Pinpoint the cell where the given text exists, returning its (x, y) midpoint coordinate. 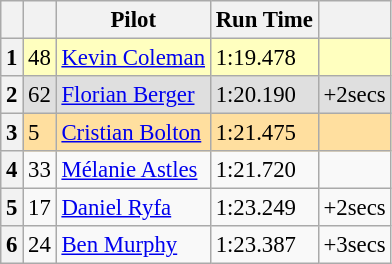
Run Time (264, 20)
Mélanie Astles (133, 170)
1:21.720 (264, 170)
Florian Berger (133, 95)
48 (40, 58)
3 (12, 133)
1:20.190 (264, 95)
1:23.249 (264, 208)
1:19.478 (264, 58)
33 (40, 170)
62 (40, 95)
Cristian Bolton (133, 133)
1:21.475 (264, 133)
4 (12, 170)
1:23.387 (264, 245)
Daniel Ryfa (133, 208)
1 (12, 58)
6 (12, 245)
2 (12, 95)
Kevin Coleman (133, 58)
24 (40, 245)
+3secs (354, 245)
Pilot (133, 20)
17 (40, 208)
Ben Murphy (133, 245)
